Identify which cell holds the provided text, then report its (X, Y) central coordinate. 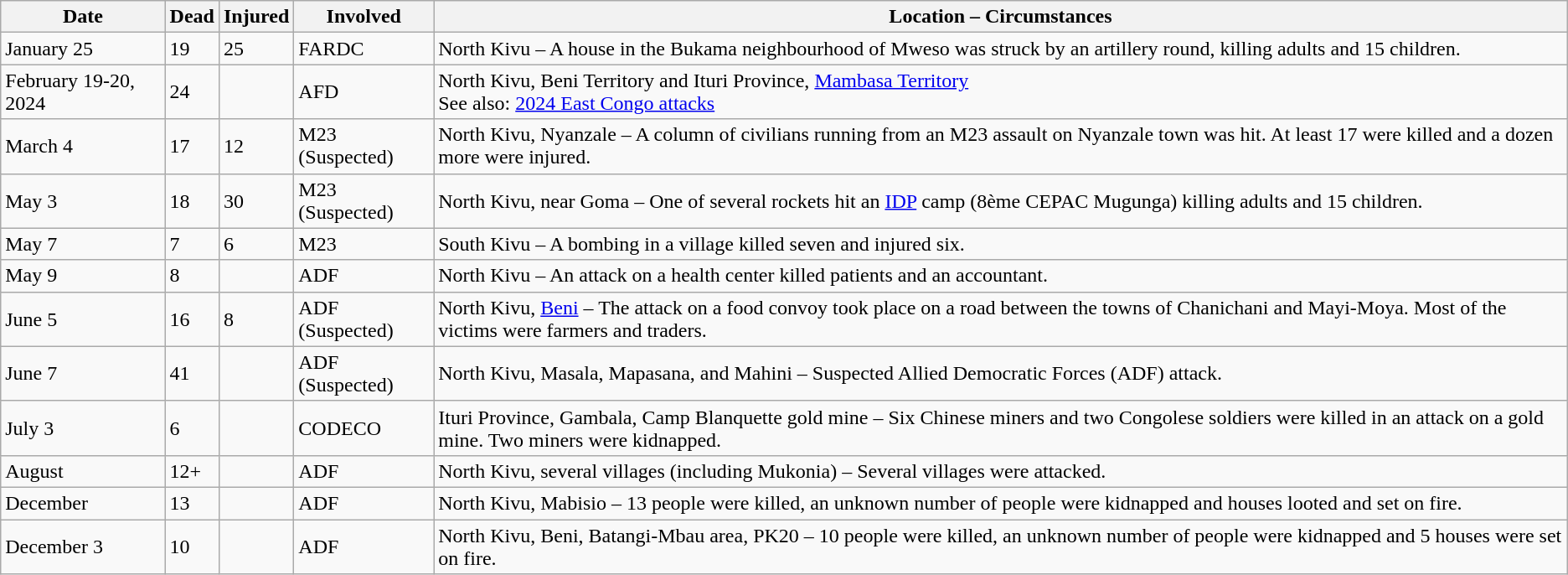
August (83, 471)
May 7 (83, 244)
July 3 (83, 427)
AFD (364, 92)
FARDC (364, 49)
February 19-20, 2024 (83, 92)
June 7 (83, 374)
June 5 (83, 319)
12+ (192, 471)
18 (192, 201)
Date (83, 17)
Injured (256, 17)
January 25 (83, 49)
24 (192, 92)
South Kivu – A bombing in a village killed seven and injured six. (1001, 244)
North Kivu, several villages (including Mukonia) – Several villages were attacked. (1001, 471)
M23 (364, 244)
May 9 (83, 276)
17 (192, 146)
May 3 (83, 201)
19 (192, 49)
December (83, 503)
41 (192, 374)
CODECO (364, 427)
10 (192, 547)
Involved (364, 17)
30 (256, 201)
March 4 (83, 146)
North Kivu, Mabisio – 13 people were killed, an unknown number of people were kidnapped and houses looted and set on fire. (1001, 503)
North Kivu, Masala, Mapasana, and Mahini – Suspected Allied Democratic Forces (ADF) attack. (1001, 374)
12 (256, 146)
25 (256, 49)
Location – Circumstances (1001, 17)
North Kivu, Beni Territory and Ituri Province, Mambasa TerritorySee also: 2024 East Congo attacks (1001, 92)
North Kivu – An attack on a health center killed patients and an accountant. (1001, 276)
13 (192, 503)
North Kivu, Beni, Batangi-Mbau area, PK20 – 10 people were killed, an unknown number of people were kidnapped and 5 houses were set on fire. (1001, 547)
7 (192, 244)
North Kivu, near Goma – One of several rockets hit an IDP camp (8ème CEPAC Mugunga) killing adults and 15 children. (1001, 201)
North Kivu – A house in the Bukama neighbourhood of Mweso was struck by an artillery round, killing adults and 15 children. (1001, 49)
Dead (192, 17)
16 (192, 319)
December 3 (83, 547)
